Determine the [x, y] coordinate at the center of the cell enclosing the given text.  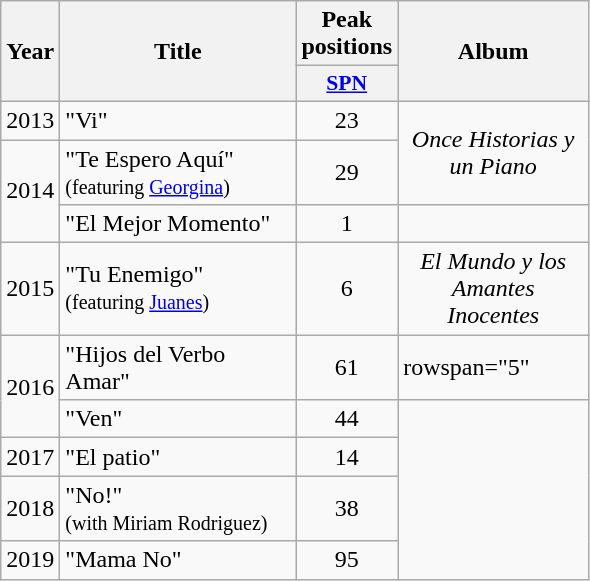
"El Mejor Momento" [178, 224]
6 [347, 289]
2018 [30, 508]
2019 [30, 560]
SPN [347, 84]
Year [30, 52]
"El patio" [178, 457]
Album [494, 52]
Once Historias y un Piano [494, 152]
1 [347, 224]
14 [347, 457]
El Mundo y los Amantes Inocentes [494, 289]
2013 [30, 120]
"Tu Enemigo" (featuring Juanes) [178, 289]
Title [178, 52]
"Hijos del Verbo Amar" [178, 368]
Peak positions [347, 34]
23 [347, 120]
"No!"(with Miriam Rodriguez) [178, 508]
95 [347, 560]
38 [347, 508]
"Mama No" [178, 560]
2015 [30, 289]
rowspan="5" [494, 368]
61 [347, 368]
"Ven" [178, 419]
44 [347, 419]
"Te Espero Aquí" (featuring Georgina) [178, 172]
29 [347, 172]
"Vi" [178, 120]
2014 [30, 192]
2016 [30, 386]
2017 [30, 457]
